Identify which cell holds the provided text, then report its [X, Y] central coordinate. 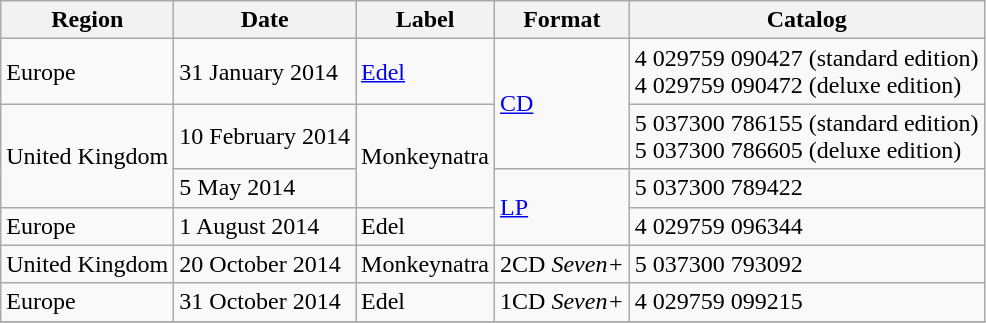
1 August 2014 [265, 226]
Format [562, 20]
CD [562, 104]
4 029759 096344 [806, 226]
5 May 2014 [265, 188]
4 029759 090427 (standard edition)4 029759 090472 (deluxe edition) [806, 72]
20 October 2014 [265, 264]
4 029759 099215 [806, 302]
Label [426, 20]
Date [265, 20]
31 October 2014 [265, 302]
5 037300 793092 [806, 264]
5 037300 786155 (standard edition)5 037300 786605 (deluxe edition) [806, 136]
Region [88, 20]
2CD Seven+ [562, 264]
1CD Seven+ [562, 302]
10 February 2014 [265, 136]
LP [562, 207]
31 January 2014 [265, 72]
5 037300 789422 [806, 188]
Catalog [806, 20]
